Return [X, Y] of the center of cell containing provided text 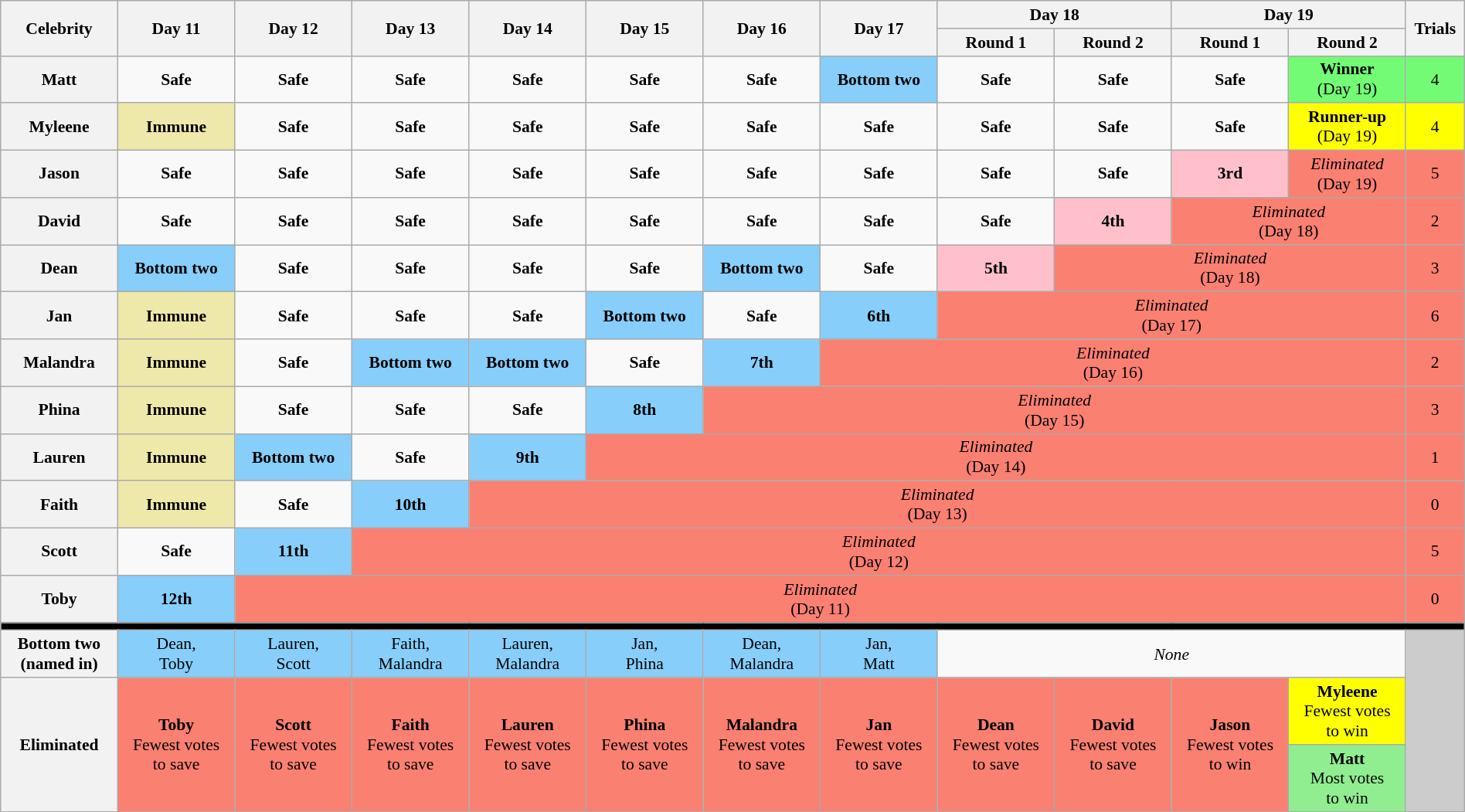
Myleene [59, 127]
ScottFewest votesto save [294, 745]
Matt [59, 79]
10th [410, 505]
LaurenFewest votesto save [528, 745]
David Fewest votesto save [1113, 745]
Bottom two(named in) [59, 654]
Toby [59, 600]
Day 14 [528, 28]
Day 12 [294, 28]
1 [1435, 457]
Phina [59, 409]
11th [294, 552]
Jason [59, 175]
Eliminated(Day 13) [937, 505]
Day 18 [1054, 15]
Lauren [59, 457]
MattMost votesto win [1348, 779]
JanFewest votesto save [879, 745]
Day 11 [176, 28]
5th [996, 269]
Runner-up (Day 19) [1348, 127]
JasonFewest votesto win [1230, 745]
Day 15 [644, 28]
6 [1435, 315]
Scott [59, 552]
Jan,Matt [879, 654]
Malandra [59, 363]
Winner (Day 19) [1348, 79]
Eliminated (Day 19) [1348, 175]
DeanFewest votesto save [996, 745]
MyleeneFewest votesto win [1348, 711]
Eliminated(Day 14) [995, 457]
PhinaFewest votesto save [644, 745]
Celebrity [59, 28]
Dean [59, 269]
Dean,Malandra [762, 654]
12th [176, 600]
Lauren,Scott [294, 654]
Faith,Malandra [410, 654]
Eliminated(Day 12) [879, 552]
9th [528, 457]
Day 16 [762, 28]
Dean,Toby [176, 654]
FaithFewest votesto save [410, 745]
Day 13 [410, 28]
MalandraFewest votesto save [762, 745]
Day 19 [1289, 15]
David [59, 221]
Eliminated(Day 11) [821, 600]
Eliminated(Day 15) [1054, 409]
Faith [59, 505]
3rd [1230, 175]
4th [1113, 221]
Eliminated [59, 745]
Lauren,Malandra [528, 654]
None [1171, 654]
TobyFewest votesto save [176, 745]
7th [762, 363]
Day 17 [879, 28]
Trials [1435, 28]
Jan [59, 315]
Eliminated(Day 16) [1113, 363]
Eliminated(Day 17) [1171, 315]
Jan,Phina [644, 654]
8th [644, 409]
6th [879, 315]
